Scan for the cell matching the given text and deliver its (X, Y) coordinate at center. 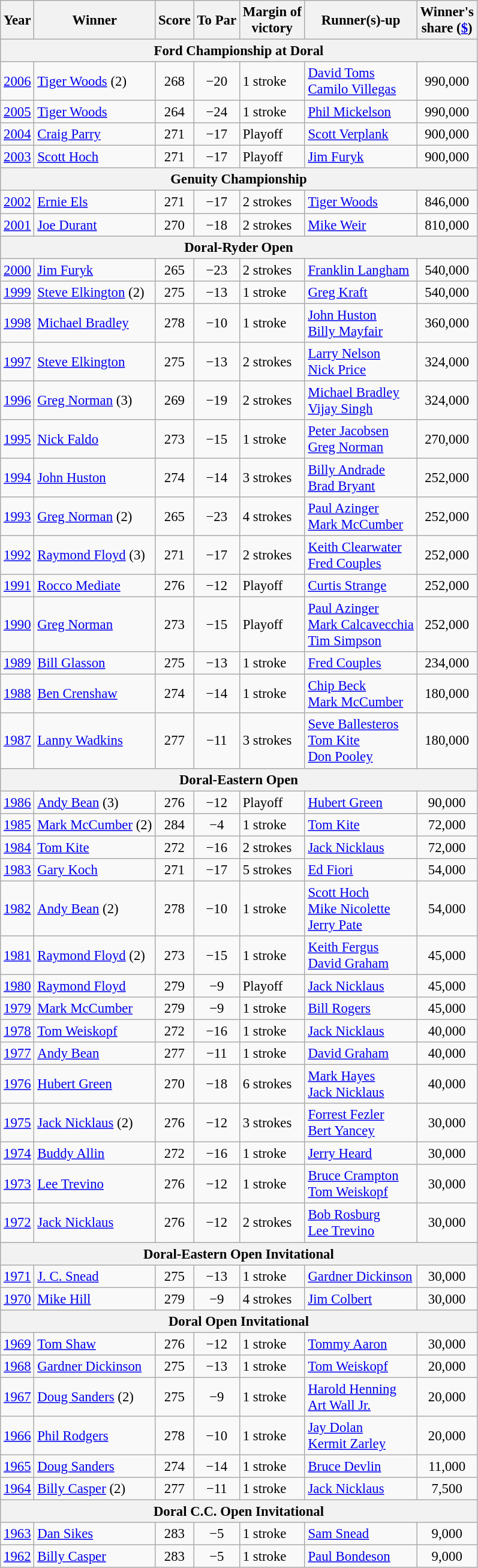
1969 (17, 1344)
Gary Koch (95, 870)
1965 (17, 1466)
1976 (17, 1084)
Peter Jacobsen Greg Norman (361, 439)
Winner'sshare ($) (447, 20)
Bruce Crampton Tom Weiskopf (361, 1184)
Michael Bradley (95, 323)
Ford Championship at Doral (239, 51)
810,000 (447, 225)
Bruce Devlin (361, 1466)
1980 (17, 986)
Raymond Floyd (2) (95, 956)
To Par (217, 20)
J. C. Snead (95, 1276)
1991 (17, 586)
Phil Mickelson (361, 112)
Tom Shaw (95, 1344)
1986 (17, 802)
David Graham (361, 1054)
Jack Nicklaus (2) (95, 1122)
1996 (17, 401)
1964 (17, 1489)
Mark Hayes Jack Nicklaus (361, 1084)
846,000 (447, 202)
Phil Rodgers (95, 1435)
Paul Azinger Mark Calcavecchia Tim Simpson (361, 625)
Andy Bean (2) (95, 908)
Nick Faldo (95, 439)
1967 (17, 1397)
Scott Hoch Mike Nicolette Jerry Pate (361, 908)
1973 (17, 1184)
Fred Couples (361, 663)
6 strokes (272, 1084)
Mark McCumber (2) (95, 824)
1998 (17, 323)
Steve Elkington (2) (95, 292)
Greg Norman (95, 625)
Doral-Eastern Open Invitational (239, 1254)
Buddy Allin (95, 1154)
Raymond Floyd (95, 986)
5 strokes (272, 870)
2005 (17, 112)
90,000 (447, 802)
Ed Fiori (361, 870)
Doral Open Invitational (239, 1321)
2004 (17, 134)
1987 (17, 741)
Rocco Mediate (95, 586)
1970 (17, 1299)
1990 (17, 625)
−19 (217, 401)
John Huston Billy Mayfair (361, 323)
Sam Snead (361, 1534)
270,000 (447, 439)
284 (175, 824)
268 (175, 82)
269 (175, 401)
Runner(s)-up (361, 20)
Keith Fergus David Graham (361, 956)
1994 (17, 477)
1989 (17, 663)
1977 (17, 1054)
1974 (17, 1154)
2006 (17, 82)
2003 (17, 157)
2000 (17, 270)
Lanny Wadkins (95, 741)
Genuity Championship (239, 179)
1975 (17, 1122)
1997 (17, 362)
1968 (17, 1367)
Michael Bradley Vijay Singh (361, 401)
Steve Elkington (95, 362)
Billy Casper (2) (95, 1489)
1981 (17, 956)
Winner (95, 20)
Andy Bean (3) (95, 802)
Bob Rosburg Lee Trevino (361, 1223)
David Toms Camilo Villegas (361, 82)
Paul Bondeson (361, 1557)
Keith Clearwater Fred Couples (361, 555)
1993 (17, 517)
2002 (17, 202)
−20 (217, 82)
Greg Kraft (361, 292)
Greg Norman (3) (95, 401)
Ernie Els (95, 202)
Doug Sanders (95, 1466)
1978 (17, 1031)
Scott Verplank (361, 134)
1982 (17, 908)
Andy Bean (95, 1054)
Mark McCumber (95, 1009)
Ben Crenshaw (95, 694)
Jerry Heard (361, 1154)
Curtis Strange (361, 586)
1979 (17, 1009)
Mike Weir (361, 225)
Score (175, 20)
1999 (17, 292)
Tiger Woods (2) (95, 82)
1972 (17, 1223)
Harold Henning Art Wall Jr. (361, 1397)
1962 (17, 1557)
11,000 (447, 1466)
Doral-Ryder Open (239, 247)
Mike Hill (95, 1299)
1966 (17, 1435)
1995 (17, 439)
Jay Dolan Kermit Zarley (361, 1435)
Bill Glasson (95, 663)
Doral-Eastern Open (239, 780)
Tommy Aaron (361, 1344)
Seve Ballesteros Tom Kite Don Pooley (361, 741)
Billy Casper (95, 1557)
Craig Parry (95, 134)
Margin ofvictory (272, 20)
Joe Durant (95, 225)
Larry Nelson Nick Price (361, 362)
Greg Norman (2) (95, 517)
Chip Beck Mark McCumber (361, 694)
Doug Sanders (2) (95, 1397)
Year (17, 20)
1992 (17, 555)
234,000 (447, 663)
Jim Colbert (361, 1299)
7,500 (447, 1489)
Doral C.C. Open Invitational (239, 1512)
1971 (17, 1276)
Bill Rogers (361, 1009)
2001 (17, 225)
1988 (17, 694)
Raymond Floyd (3) (95, 555)
Dan Sikes (95, 1534)
Scott Hoch (95, 157)
1983 (17, 870)
−24 (217, 112)
Billy Andrade Brad Bryant (361, 477)
1984 (17, 847)
John Huston (95, 477)
Franklin Langham (361, 270)
Paul Azinger Mark McCumber (361, 517)
Forrest Fezler Bert Yancey (361, 1122)
1963 (17, 1534)
Lee Trevino (95, 1184)
360,000 (447, 323)
−4 (217, 824)
1985 (17, 824)
264 (175, 112)
